Locate the cell with the specified text and output its (X, Y) center coordinate. 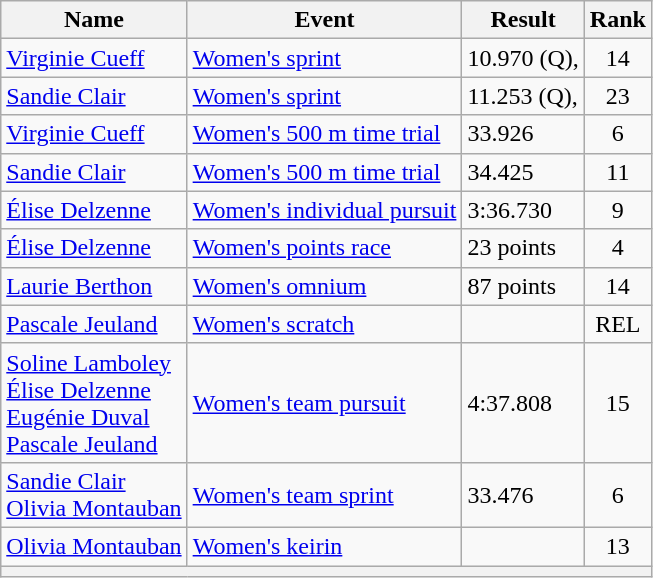
REL (618, 324)
34.425 (523, 172)
87 points (523, 286)
23 points (523, 248)
Event (324, 20)
Women's individual pursuit (324, 210)
33.476 (523, 494)
Sandie ClairOlivia Montauban (94, 494)
Laurie Berthon (94, 286)
11 (618, 172)
3:36.730 (523, 210)
10.970 (Q), (523, 58)
Women's team sprint (324, 494)
11.253 (Q), (523, 96)
4:37.808 (523, 402)
33.926 (523, 134)
Soline LamboleyÉlise DelzenneEugénie DuvalPascale Jeuland (94, 402)
Result (523, 20)
Women's points race (324, 248)
Olivia Montauban (94, 546)
Name (94, 20)
15 (618, 402)
9 (618, 210)
Women's omnium (324, 286)
4 (618, 248)
23 (618, 96)
Women's scratch (324, 324)
13 (618, 546)
Women's keirin (324, 546)
Rank (618, 20)
Women's team pursuit (324, 402)
Pascale Jeuland (94, 324)
